Scan for the cell matching the given text and deliver its (X, Y) coordinate at center. 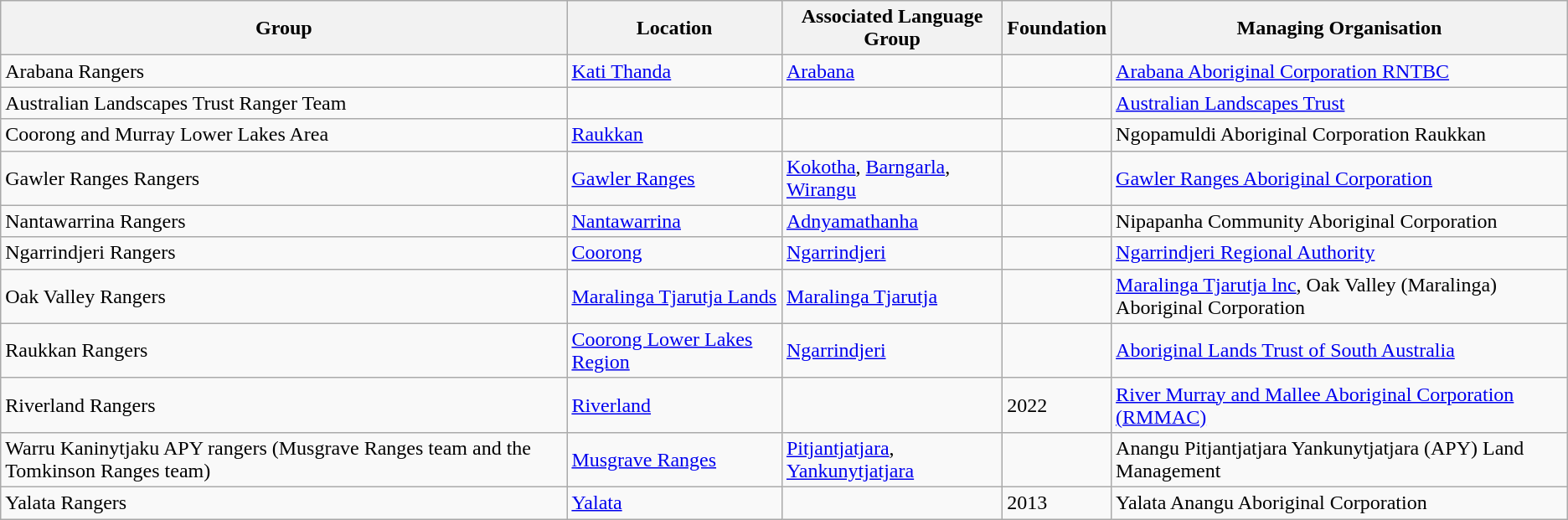
Kati Thanda (675, 71)
Musgrave Ranges (675, 459)
Yalata Rangers (284, 502)
Nantawarrina (675, 221)
Ngopamuldi Aboriginal Corporation Raukkan (1340, 135)
Adnyamathanha (891, 221)
Riverland (675, 405)
Maralinga Tjarutja Lands (675, 296)
Arabana Rangers (284, 71)
Australian Landscapes Trust Ranger Team (284, 103)
Aboriginal Lands Trust of South Australia (1340, 350)
Yalata (675, 502)
Pitjantjatjara, Yankunytjatjara (891, 459)
Raukkan Rangers (284, 350)
Yalata Anangu Aboriginal Corporation (1340, 502)
Gawler Ranges Aboriginal Corporation (1340, 178)
Associated Language Group (891, 28)
Gawler Ranges (675, 178)
Coorong Lower Lakes Region (675, 350)
Arabana Aboriginal Corporation RNTBC (1340, 71)
Managing Organisation (1340, 28)
Oak Valley Rangers (284, 296)
Raukkan (675, 135)
Gawler Ranges Rangers (284, 178)
Ngarrindjeri Rangers (284, 253)
Group (284, 28)
Arabana (891, 71)
Coorong (675, 253)
Warru Kaninytjaku APY rangers (Musgrave Ranges team and the Tomkinson Ranges team) (284, 459)
Nantawarrina Rangers (284, 221)
Coorong and Murray Lower Lakes Area (284, 135)
Nipapanha Community Aboriginal Corporation (1340, 221)
Maralinga Tjarutja (891, 296)
Anangu Pitjantjatjara Yankunytjatjara (APY) Land Management (1340, 459)
Ngarrindjeri Regional Authority (1340, 253)
2013 (1057, 502)
Australian Landscapes Trust (1340, 103)
Kokotha, Barngarla, Wirangu (891, 178)
Location (675, 28)
River Murray and Mallee Aboriginal Corporation (RMMAC) (1340, 405)
Maralinga Tjarutja lnc, Oak Valley (Maralinga) Aboriginal Corporation (1340, 296)
Riverland Rangers (284, 405)
2022 (1057, 405)
Foundation (1057, 28)
